From the cell containing the given text, extract its center point as (x, y) coordinate. 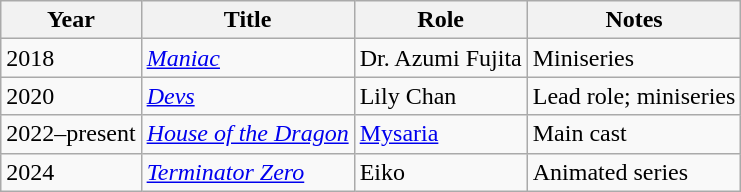
Terminator Zero (248, 172)
Title (248, 20)
Eiko (440, 172)
2020 (71, 96)
Mysaria (440, 134)
Notes (634, 20)
2018 (71, 58)
Miniseries (634, 58)
Maniac (248, 58)
Devs (248, 96)
House of the Dragon (248, 134)
Dr. Azumi Fujita (440, 58)
2022–present (71, 134)
Animated series (634, 172)
Year (71, 20)
Lead role; miniseries (634, 96)
Lily Chan (440, 96)
Main cast (634, 134)
Role (440, 20)
2024 (71, 172)
